Search for the cell housing the specified text and yield its [x, y] center coordinate. 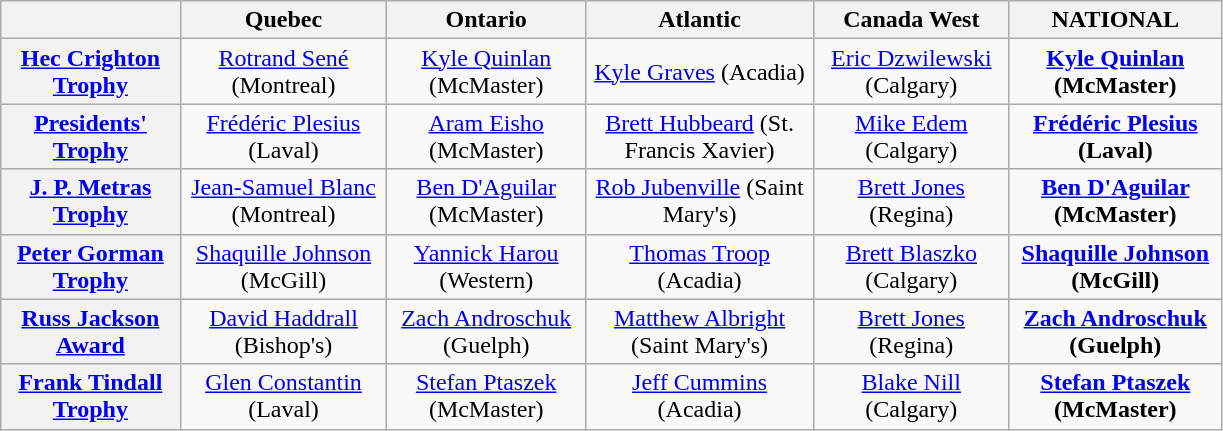
Hec Crighton Trophy [90, 72]
Glen Constantin (Laval) [284, 396]
Eric Dzwilewski (Calgary) [912, 72]
Jean-Samuel Blanc (Montreal) [284, 202]
Yannick Harou (Western) [486, 266]
Brett Hubbeard (St. Francis Xavier) [699, 136]
Peter Gorman Trophy [90, 266]
Presidents' Trophy [90, 136]
Frank Tindall Trophy [90, 396]
Aram Eisho (McMaster) [486, 136]
Atlantic [699, 20]
Canada West [912, 20]
J. P. Metras Trophy [90, 202]
Quebec [284, 20]
Mike Edem (Calgary) [912, 136]
Rotrand Sené (Montreal) [284, 72]
Brett Blaszko (Calgary) [912, 266]
David Haddrall (Bishop's) [284, 332]
Kyle Graves (Acadia) [699, 72]
Jeff Cummins (Acadia) [699, 396]
Thomas Troop (Acadia) [699, 266]
Blake Nill (Calgary) [912, 396]
Matthew Albright (Saint Mary's) [699, 332]
Russ Jackson Award [90, 332]
NATIONAL [1116, 20]
Ontario [486, 20]
Rob Jubenville (Saint Mary's) [699, 202]
